Scan for the cell matching the given text and deliver its [x, y] coordinate at center. 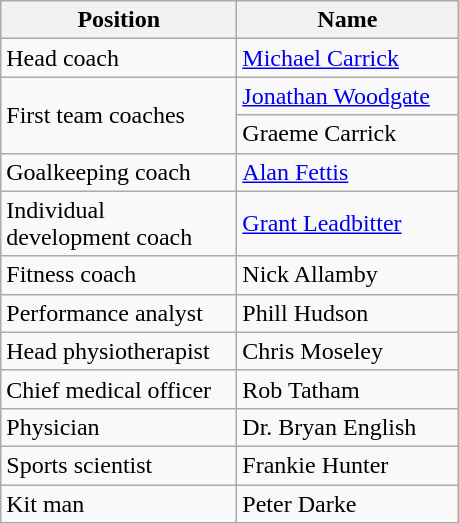
Physician [119, 427]
Goalkeeping coach [119, 172]
Chris Moseley [348, 351]
Michael Carrick [348, 58]
Graeme Carrick [348, 134]
Performance analyst [119, 313]
First team coaches [119, 115]
Phill Hudson [348, 313]
Chief medical officer [119, 389]
Kit man [119, 503]
Alan Fettis [348, 172]
Head physiotherapist [119, 351]
Jonathan Woodgate [348, 96]
Position [119, 20]
Frankie Hunter [348, 465]
Individual development coach [119, 224]
Dr. Bryan English [348, 427]
Name [348, 20]
Nick Allamby [348, 275]
Grant Leadbitter [348, 224]
Peter Darke [348, 503]
Sports scientist [119, 465]
Rob Tatham [348, 389]
Fitness coach [119, 275]
Head coach [119, 58]
